Identify which cell holds the provided text, then report its [x, y] central coordinate. 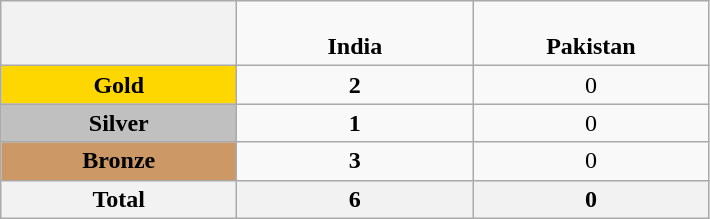
2 [355, 85]
1 [355, 123]
Total [119, 199]
3 [355, 161]
Pakistan [591, 34]
Bronze [119, 161]
Silver [119, 123]
India [355, 34]
6 [355, 199]
Gold [119, 85]
